For the text-containing cell, return its midpoint in [x, y] coordinate format. 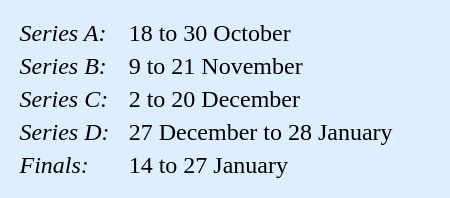
27 December to 28 January [280, 132]
Series D: [71, 132]
Finals: [71, 165]
9 to 21 November [280, 66]
14 to 27 January [280, 165]
Series C: [71, 99]
Series A: [71, 33]
Series B: [71, 66]
18 to 30 October [280, 33]
2 to 20 December [280, 99]
